Identify which cell holds the provided text, then report its (X, Y) central coordinate. 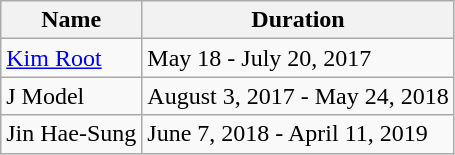
J Model (72, 96)
Duration (298, 20)
Kim Root (72, 58)
Jin Hae-Sung (72, 134)
August 3, 2017 - May 24, 2018 (298, 96)
May 18 - July 20, 2017 (298, 58)
Name (72, 20)
June 7, 2018 - April 11, 2019 (298, 134)
